Search for the cell housing the specified text and yield its (X, Y) center coordinate. 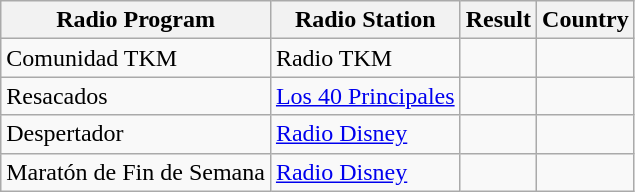
Comunidad TKM (136, 58)
Country (586, 20)
Despertador (136, 134)
Radio TKM (365, 58)
Los 40 Principales (365, 96)
Radio Station (365, 20)
Maratón de Fin de Semana (136, 172)
Resacados (136, 96)
Result (498, 20)
Radio Program (136, 20)
